Locate the cell with the specified text and output its [x, y] center coordinate. 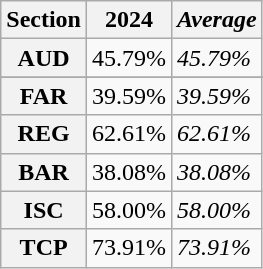
Section [44, 20]
FAR [44, 96]
2024 [128, 20]
BAR [44, 172]
REG [44, 134]
TCP [44, 248]
Average [218, 20]
AUD [44, 58]
ISC [44, 210]
